Determine the [x, y] coordinate at the center of the cell enclosing the given text.  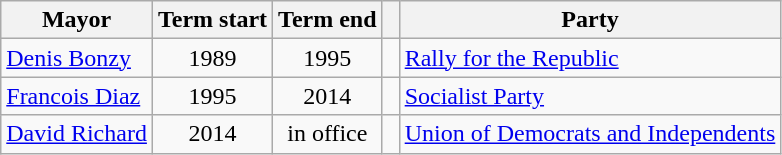
Francois Diaz [77, 96]
Denis Bonzy [77, 58]
Mayor [77, 20]
Party [590, 20]
Socialist Party [590, 96]
Union of Democrats and Independents [590, 134]
David Richard [77, 134]
1989 [212, 58]
Term start [212, 20]
Term end [328, 20]
Rally for the Republic [590, 58]
in office [328, 134]
